Output the (x, y) coordinate of the center of the cell containing the given text.  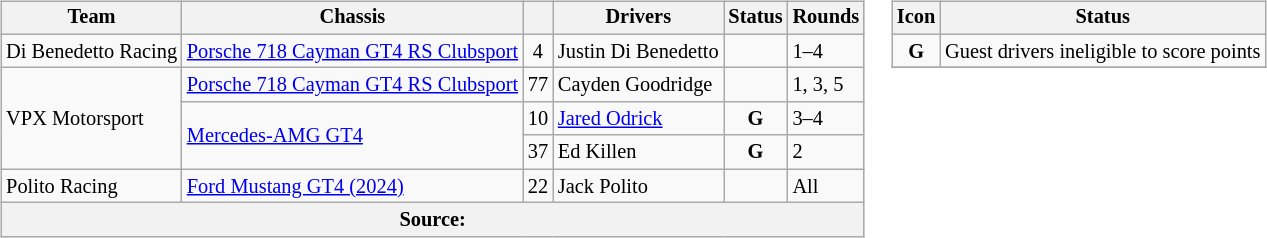
Chassis (352, 18)
Source: (432, 220)
Mercedes-AMG GT4 (352, 136)
Jack Polito (638, 186)
Drivers (638, 18)
Rounds (826, 18)
Justin Di Benedetto (638, 51)
Polito Racing (92, 186)
77 (538, 85)
Ed Killen (638, 152)
Di Benedetto Racing (92, 51)
10 (538, 119)
Guest drivers ineligible to score points (1102, 51)
37 (538, 152)
Cayden Goodridge (638, 85)
Icon (916, 18)
1, 3, 5 (826, 85)
4 (538, 51)
3–4 (826, 119)
1–4 (826, 51)
Jared Odrick (638, 119)
Team (92, 18)
22 (538, 186)
All (826, 186)
2 (826, 152)
Ford Mustang GT4 (2024) (352, 186)
VPX Motorsport (92, 118)
